Extract the (X, Y) coordinate from the center of the cell holding the provided text.  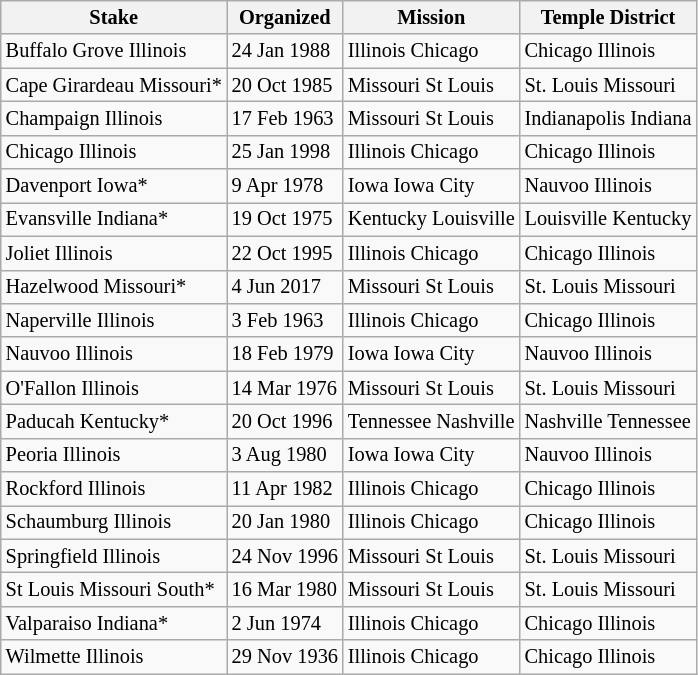
O'Fallon Illinois (114, 388)
17 Feb 1963 (285, 118)
St Louis Missouri South* (114, 589)
Paducah Kentucky* (114, 421)
Indianapolis Indiana (608, 118)
Wilmette Illinois (114, 657)
16 Mar 1980 (285, 589)
25 Jan 1998 (285, 152)
11 Apr 1982 (285, 489)
20 Oct 1996 (285, 421)
3 Feb 1963 (285, 320)
Louisville Kentucky (608, 219)
Buffalo Grove Illinois (114, 51)
Rockford Illinois (114, 489)
Joliet Illinois (114, 253)
Kentucky Louisville (432, 219)
Hazelwood Missouri* (114, 287)
Springfield Illinois (114, 556)
Organized (285, 17)
18 Feb 1979 (285, 354)
Champaign Illinois (114, 118)
2 Jun 1974 (285, 623)
Naperville Illinois (114, 320)
14 Mar 1976 (285, 388)
3 Aug 1980 (285, 455)
24 Jan 1988 (285, 51)
20 Jan 1980 (285, 522)
Cape Girardeau Missouri* (114, 85)
Valparaiso Indiana* (114, 623)
Evansville Indiana* (114, 219)
4 Jun 2017 (285, 287)
22 Oct 1995 (285, 253)
Schaumburg Illinois (114, 522)
Tennessee Nashville (432, 421)
24 Nov 1996 (285, 556)
29 Nov 1936 (285, 657)
Temple District (608, 17)
Mission (432, 17)
Peoria Illinois (114, 455)
9 Apr 1978 (285, 186)
Nashville Tennessee (608, 421)
20 Oct 1985 (285, 85)
Stake (114, 17)
Davenport Iowa* (114, 186)
19 Oct 1975 (285, 219)
